From the cell containing the given text, extract its center point as (X, Y) coordinate. 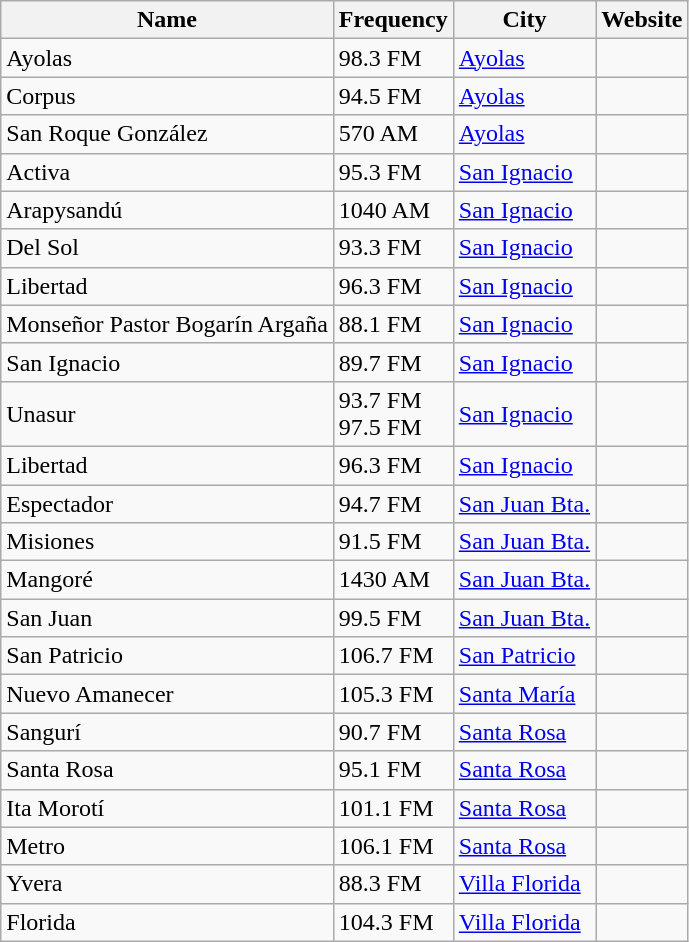
Monseñor Pastor Bogarín Argaña (168, 324)
90.7 FM (393, 732)
Santa María (524, 694)
Florida (168, 922)
Del Sol (168, 248)
Corpus (168, 96)
Metro (168, 846)
93.3 FM (393, 248)
Nuevo Amanecer (168, 694)
Misiones (168, 542)
Website (642, 20)
Mangoré (168, 580)
Name (168, 20)
Frequency (393, 20)
Sangurí (168, 732)
Arapysandú (168, 210)
98.3 FM (393, 58)
Activa (168, 172)
88.1 FM (393, 324)
105.3 FM (393, 694)
101.1 FM (393, 808)
94.7 FM (393, 503)
95.3 FM (393, 172)
106.7 FM (393, 656)
106.1 FM (393, 846)
94.5 FM (393, 96)
104.3 FM (393, 922)
1430 AM (393, 580)
89.7 FM (393, 362)
95.1 FM (393, 770)
Unasur (168, 414)
Espectador (168, 503)
San Juan (168, 618)
91.5 FM (393, 542)
88.3 FM (393, 884)
City (524, 20)
Ita Morotí (168, 808)
Yvera (168, 884)
1040 AM (393, 210)
570 AM (393, 134)
93.7 FM97.5 FM (393, 414)
99.5 FM (393, 618)
San Roque González (168, 134)
